Detect which cell encompasses the target text, then output its [x, y] center coordinate. 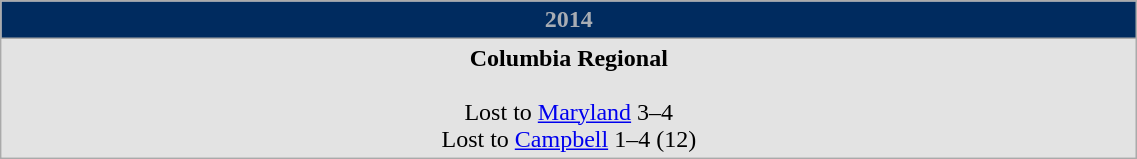
Columbia RegionalLost to Maryland 3–4Lost to Campbell 1–4 (12) [569, 98]
2014 [569, 20]
